Pinpoint the cell where the given text exists, returning its (X, Y) midpoint coordinate. 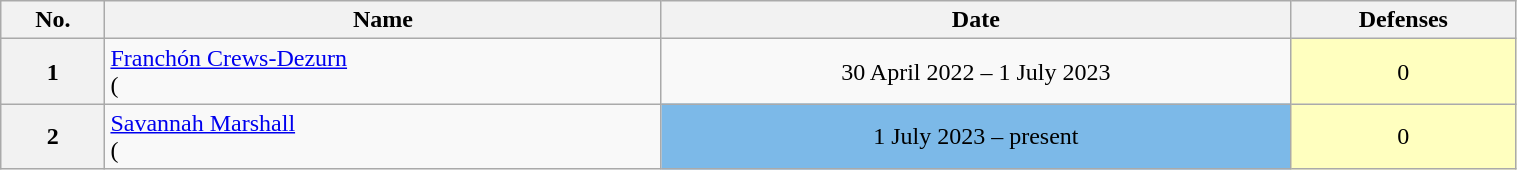
Savannah Marshall( (383, 136)
2 (53, 136)
Franchón Crews-Dezurn( (383, 72)
1 (53, 72)
Name (383, 20)
Defenses (1404, 20)
1 July 2023 – present (976, 136)
Date (976, 20)
No. (53, 20)
30 April 2022 – 1 July 2023 (976, 72)
